Extract the [x, y] coordinate from the center of the cell holding the provided text.  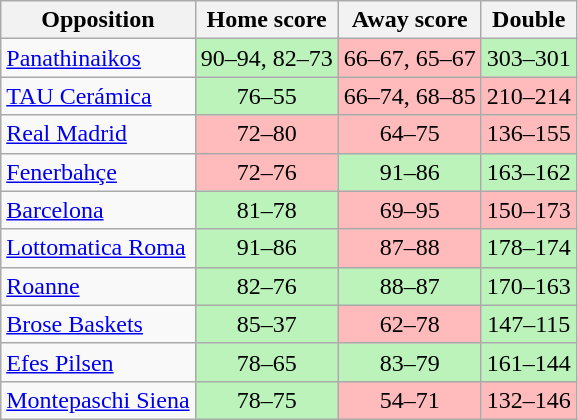
69–95 [410, 210]
76–55 [266, 96]
303–301 [528, 58]
170–163 [528, 286]
72–76 [266, 172]
Away score [410, 20]
90–94, 82–73 [266, 58]
83–79 [410, 362]
78–65 [266, 362]
TAU Cerámica [98, 96]
85–37 [266, 324]
Fenerbahçe [98, 172]
Barcelona [98, 210]
78–75 [266, 400]
Home score [266, 20]
Efes Pilsen [98, 362]
54–71 [410, 400]
64–75 [410, 134]
88–87 [410, 286]
62–78 [410, 324]
178–174 [528, 248]
66–74, 68–85 [410, 96]
Opposition [98, 20]
87–88 [410, 248]
Brose Baskets [98, 324]
72–80 [266, 134]
132–146 [528, 400]
Double [528, 20]
81–78 [266, 210]
82–76 [266, 286]
163–162 [528, 172]
Panathinaikos [98, 58]
147–115 [528, 324]
Montepaschi Siena [98, 400]
136–155 [528, 134]
Roanne [98, 286]
Lottomatica Roma [98, 248]
Real Madrid [98, 134]
150–173 [528, 210]
66–67, 65–67 [410, 58]
210–214 [528, 96]
161–144 [528, 362]
